Search for the cell housing the specified text and yield its (X, Y) center coordinate. 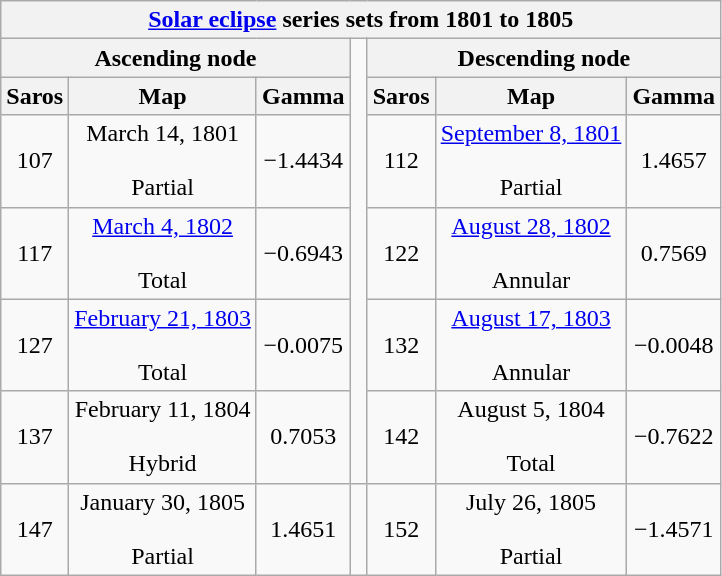
112 (401, 161)
February 11, 1804Hybrid (163, 437)
Ascending node (176, 58)
−0.0075 (303, 345)
137 (35, 437)
107 (35, 161)
Descending node (544, 58)
127 (35, 345)
147 (35, 529)
1.4651 (303, 529)
−0.7622 (674, 437)
1.4657 (674, 161)
July 26, 1805Partial (531, 529)
January 30, 1805Partial (163, 529)
117 (35, 253)
−1.4434 (303, 161)
September 8, 1801Partial (531, 161)
0.7053 (303, 437)
142 (401, 437)
August 17, 1803Annular (531, 345)
152 (401, 529)
February 21, 1803Total (163, 345)
−0.6943 (303, 253)
−1.4571 (674, 529)
−0.0048 (674, 345)
August 28, 1802Annular (531, 253)
March 14, 1801Partial (163, 161)
0.7569 (674, 253)
132 (401, 345)
122 (401, 253)
Solar eclipse series sets from 1801 to 1805 (361, 20)
August 5, 1804Total (531, 437)
March 4, 1802Total (163, 253)
